Return (X, Y) of the center of cell containing provided text 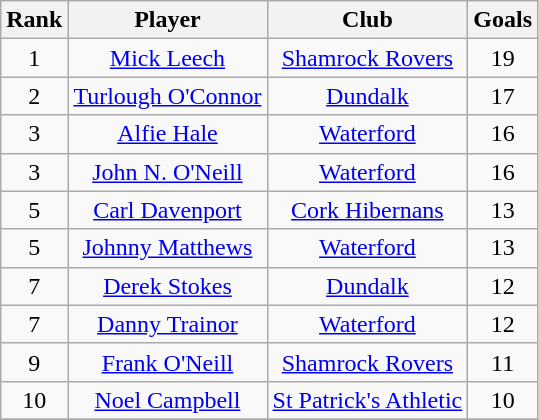
John N. O'Neill (168, 172)
Johnny Matthews (168, 248)
St Patrick's Athletic (368, 400)
9 (34, 362)
17 (503, 96)
Noel Campbell (168, 400)
1 (34, 58)
Rank (34, 20)
Cork Hibernans (368, 210)
Club (368, 20)
Player (168, 20)
Turlough O'Connor (168, 96)
2 (34, 96)
Frank O'Neill (168, 362)
Alfie Hale (168, 134)
Carl Davenport (168, 210)
Goals (503, 20)
Derek Stokes (168, 286)
Mick Leech (168, 58)
19 (503, 58)
Danny Trainor (168, 324)
11 (503, 362)
